Return the (X, Y) coordinate for the center point of the cell that contains the specified text.  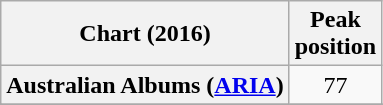
Australian Albums (ARIA) (145, 85)
Peakposition (335, 34)
Chart (2016) (145, 34)
77 (335, 85)
